Identify which cell holds the provided text, then report its (x, y) central coordinate. 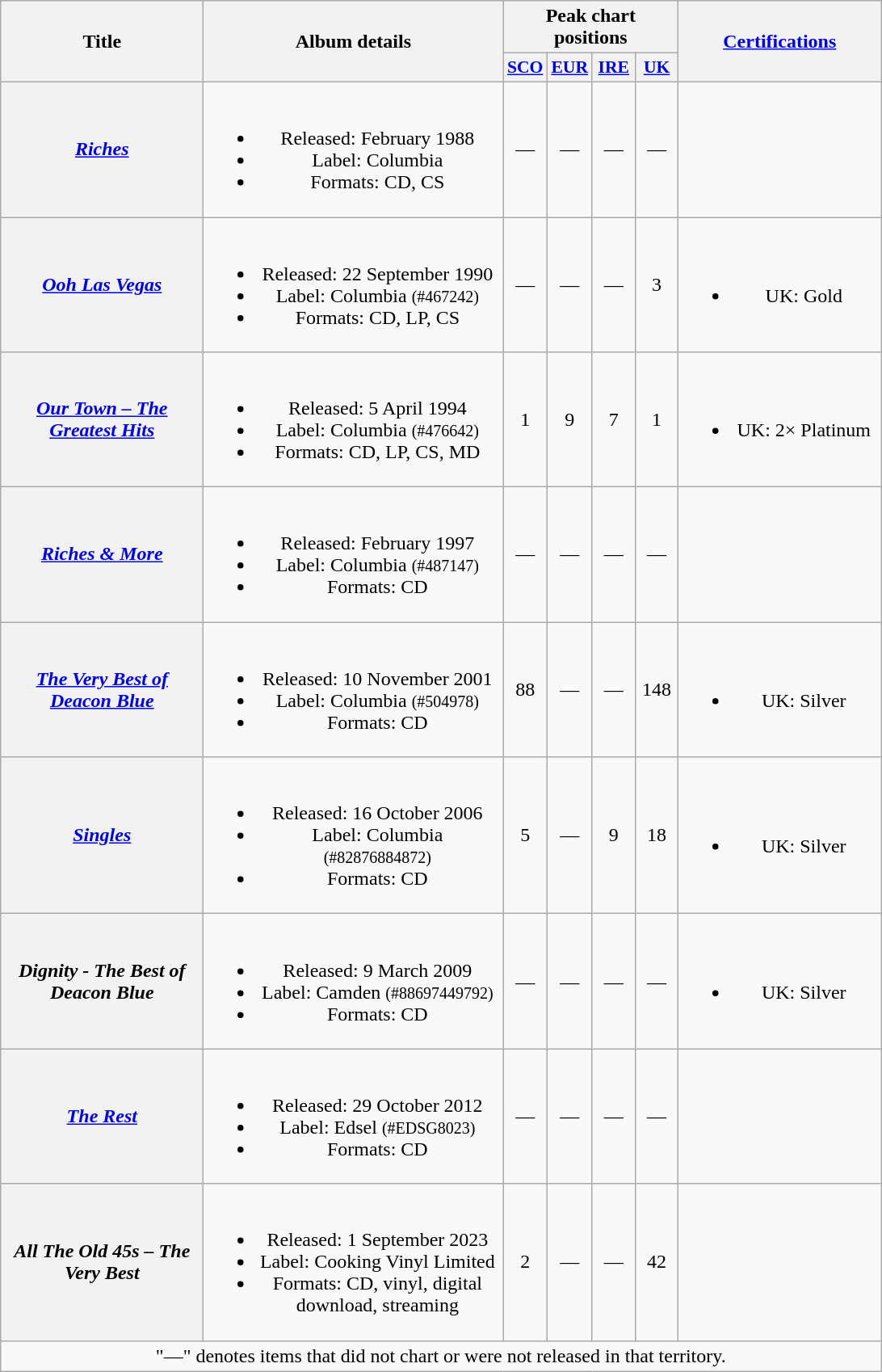
Released: February 1997Label: Columbia (#487147)Formats: CD (354, 554)
Peak chart positions (591, 27)
"—" denotes items that did not chart or were not released in that territory. (441, 1356)
Released: 16 October 2006Label: Columbia (#82876884872)Formats: CD (354, 835)
42 (656, 1262)
EUR (569, 68)
Dignity - The Best of Deacon Blue (102, 981)
Riches & More (102, 554)
Released: 22 September 1990Label: Columbia (#467242)Formats: CD, LP, CS (354, 284)
UK: 2× Platinum (780, 420)
18 (656, 835)
148 (656, 690)
Title (102, 42)
The Very Best of Deacon Blue (102, 690)
5 (525, 835)
Singles (102, 835)
UK: Gold (780, 284)
Ooh Las Vegas (102, 284)
7 (614, 420)
SCO (525, 68)
Released: 1 September 2023Label: Cooking Vinyl LimitedFormats: CD, vinyl, digital download, streaming (354, 1262)
IRE (614, 68)
2 (525, 1262)
Riches (102, 149)
Released: 9 March 2009Label: Camden (#88697449792)Formats: CD (354, 981)
88 (525, 690)
Released: 10 November 2001Label: Columbia (#504978)Formats: CD (354, 690)
Released: 29 October 2012Label: Edsel (#EDSG8023)Formats: CD (354, 1117)
The Rest (102, 1117)
Released: February 1988Label: ColumbiaFormats: CD, CS (354, 149)
Released: 5 April 1994Label: Columbia (#476642)Formats: CD, LP, CS, MD (354, 420)
Album details (354, 42)
All The Old 45s – The Very Best (102, 1262)
Our Town – The Greatest Hits (102, 420)
UK (656, 68)
Certifications (780, 42)
3 (656, 284)
